Capture the cell that displays the provided text and extract its [x, y] central coordinate. 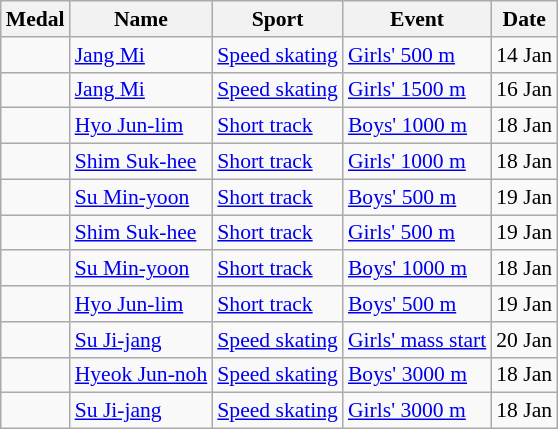
Girls' mass start [417, 340]
Boys' 3000 m [417, 375]
20 Jan [524, 340]
Hyeok Jun-noh [142, 375]
Girls' 1500 m [417, 90]
Girls' 3000 m [417, 411]
16 Jan [524, 90]
Event [417, 19]
Name [142, 19]
Girls' 1000 m [417, 162]
14 Jan [524, 55]
Medal [36, 19]
Sport [278, 19]
Date [524, 19]
